Determine the [X, Y] coordinate at the center of the cell enclosing the given text.  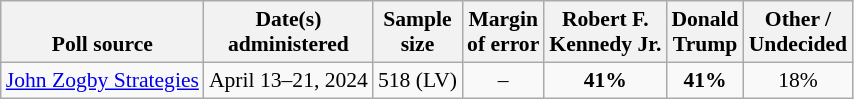
Marginof error [503, 32]
Date(s)administered [288, 32]
18% [798, 80]
John Zogby Strategies [102, 80]
Samplesize [418, 32]
Robert F.Kennedy Jr. [605, 32]
DonaldTrump [704, 32]
– [503, 80]
Poll source [102, 32]
518 (LV) [418, 80]
April 13–21, 2024 [288, 80]
Other /Undecided [798, 32]
